Capture the cell that displays the provided text and extract its (X, Y) central coordinate. 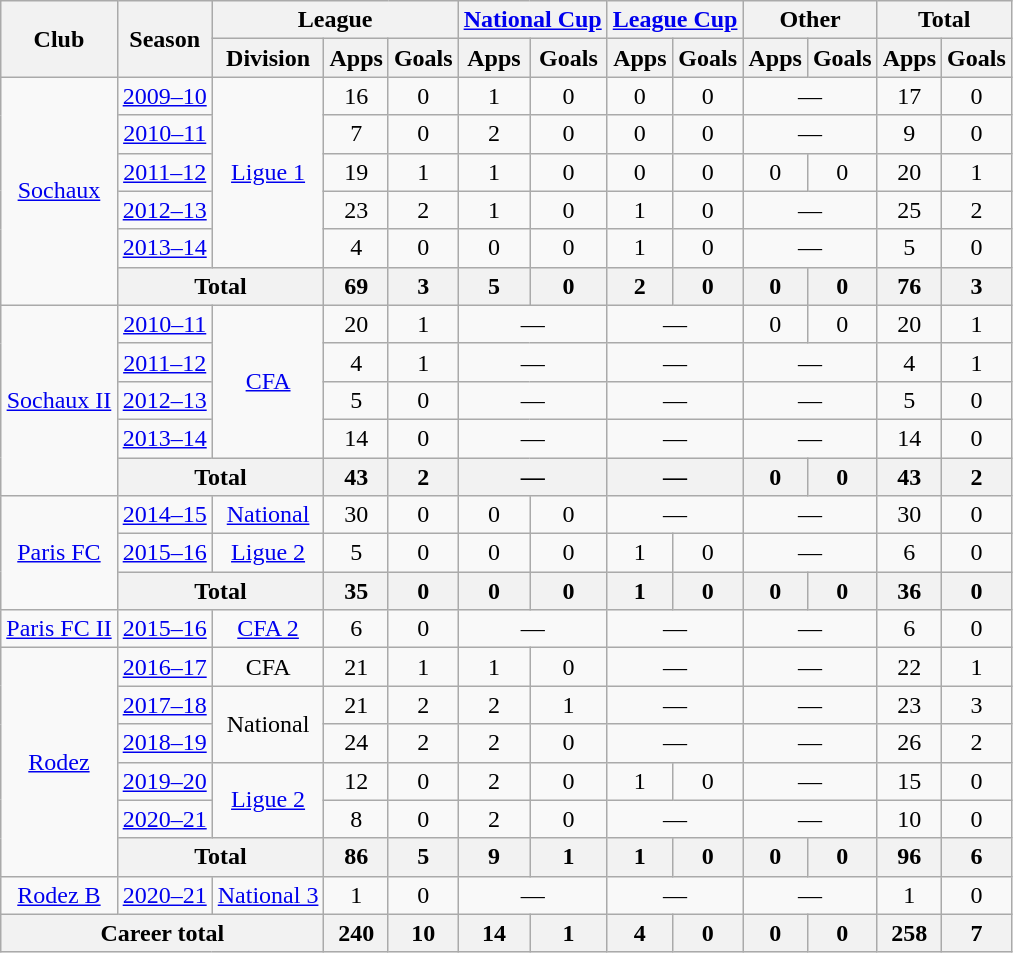
League (335, 20)
2018–19 (164, 743)
Paris FC II (59, 629)
National 3 (268, 895)
League Cup (675, 20)
36 (909, 591)
Club (59, 39)
Rodez (59, 762)
Ligue 1 (268, 172)
Division (268, 58)
National Cup (532, 20)
2016–17 (164, 667)
Sochaux (59, 191)
86 (356, 857)
2014–15 (164, 515)
12 (356, 781)
24 (356, 743)
Other (810, 20)
19 (356, 172)
Paris FC (59, 553)
8 (356, 819)
2009–10 (164, 96)
CFA 2 (268, 629)
26 (909, 743)
69 (356, 286)
22 (909, 667)
Career total (162, 933)
76 (909, 286)
17 (909, 96)
Rodez B (59, 895)
16 (356, 96)
240 (356, 933)
258 (909, 933)
2017–18 (164, 705)
96 (909, 857)
2019–20 (164, 781)
25 (909, 210)
Sochaux II (59, 400)
15 (909, 781)
Season (164, 39)
35 (356, 591)
